Provide the [X, Y] coordinate of the cell's center where the given text is located.  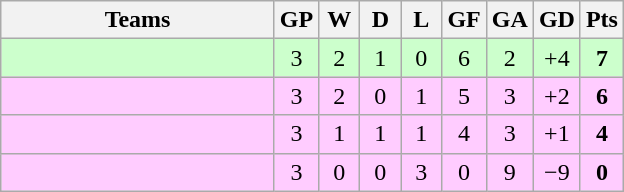
Teams [138, 20]
W [340, 20]
9 [510, 172]
GF [464, 20]
+1 [556, 134]
GD [556, 20]
7 [602, 58]
GP [296, 20]
5 [464, 96]
Pts [602, 20]
L [422, 20]
+2 [556, 96]
GA [510, 20]
+4 [556, 58]
−9 [556, 172]
D [380, 20]
